Provide the [x, y] coordinate of the cell's center where the given text is located.  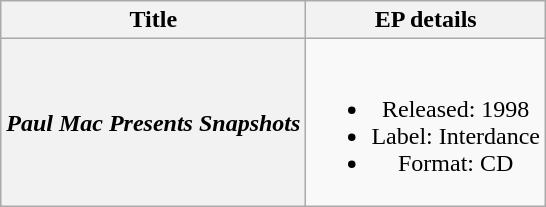
Released: 1998Label: InterdanceFormat: CD [426, 122]
Paul Mac Presents Snapshots [154, 122]
EP details [426, 20]
Title [154, 20]
